For the text-containing cell, return its midpoint in (x, y) coordinate format. 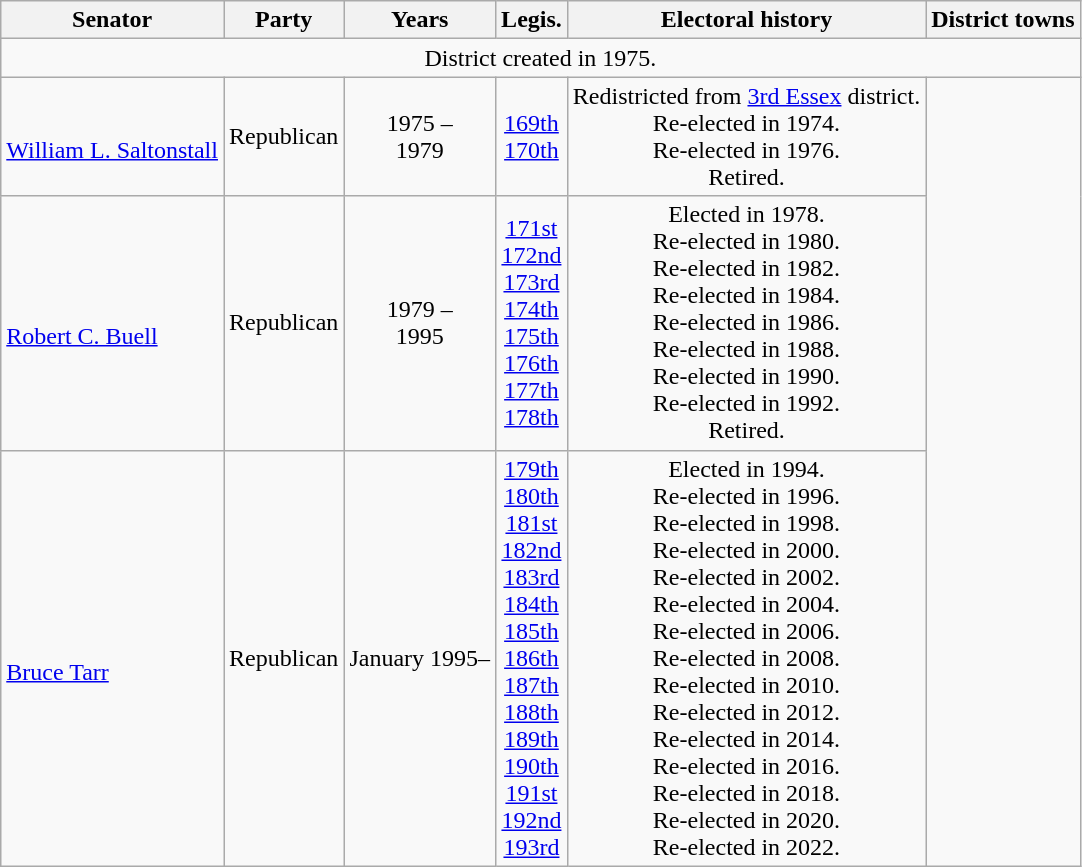
Years (420, 20)
District towns (1003, 20)
Bruce Tarr (112, 658)
Party (284, 20)
1979 –1995 (420, 323)
169th170th (532, 136)
January 1995– (420, 658)
Senator (112, 20)
1975 –1979 (420, 136)
Robert C. Buell (112, 323)
Electoral history (746, 20)
District created in 1975. (540, 58)
171st172nd173rd174th175th176th177th178th (532, 323)
179th180th181st182nd183rd184th185th186th187th188th189th190th191st192nd193rd (532, 658)
Legis. (532, 20)
William L. Saltonstall (112, 136)
Redistricted from 3rd Essex district.Re-elected in 1974.Re-elected in 1976.Retired. (746, 136)
